Capture the cell that displays the provided text and extract its (x, y) central coordinate. 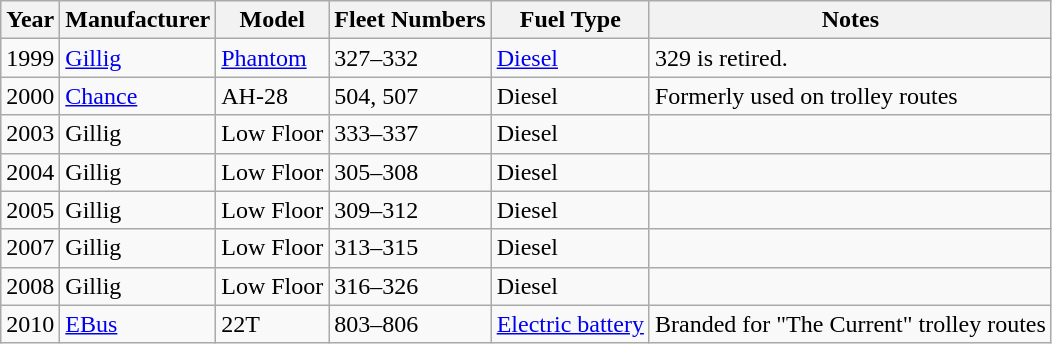
2004 (30, 172)
2008 (30, 286)
Fleet Numbers (410, 20)
22T (272, 324)
316–326 (410, 286)
2000 (30, 96)
Fuel Type (570, 20)
2003 (30, 134)
2007 (30, 248)
803–806 (410, 324)
Model (272, 20)
327–332 (410, 58)
Notes (850, 20)
Branded for "The Current" trolley routes (850, 324)
Electric battery (570, 324)
Formerly used on trolley routes (850, 96)
Chance (138, 96)
313–315 (410, 248)
329 is retired. (850, 58)
AH-28 (272, 96)
1999 (30, 58)
333–337 (410, 134)
EBus (138, 324)
2005 (30, 210)
Phantom (272, 58)
Manufacturer (138, 20)
Year (30, 20)
305–308 (410, 172)
309–312 (410, 210)
2010 (30, 324)
504, 507 (410, 96)
